Search for the cell housing the specified text and yield its [X, Y] center coordinate. 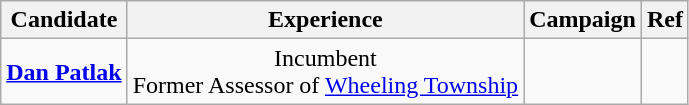
Experience [325, 20]
Ref [664, 20]
IncumbentFormer Assessor of Wheeling Township [325, 72]
Dan Patlak [64, 72]
Candidate [64, 20]
Campaign [583, 20]
